For the text-containing cell, return its midpoint in [x, y] coordinate format. 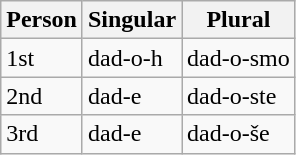
2nd [42, 96]
Plural [239, 20]
dad-o-h [132, 58]
3rd [42, 134]
dad-o-še [239, 134]
dad-o-smo [239, 58]
Singular [132, 20]
1st [42, 58]
Person [42, 20]
dad-o-ste [239, 96]
